For the text-containing cell, return its midpoint in (X, Y) coordinate format. 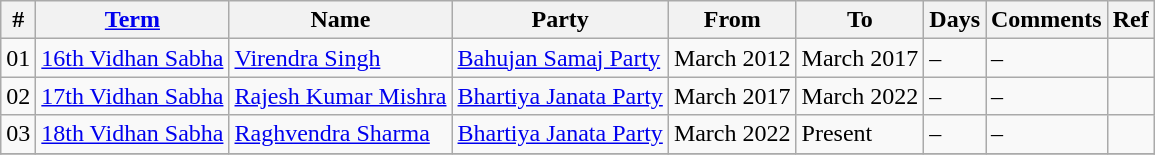
17th Vidhan Sabha (132, 96)
Raghvendra Sharma (340, 134)
March 2012 (732, 58)
Term (132, 20)
Party (560, 20)
# (18, 20)
01 (18, 58)
Present (860, 134)
Bahujan Samaj Party (560, 58)
Rajesh Kumar Mishra (340, 96)
Virendra Singh (340, 58)
18th Vidhan Sabha (132, 134)
Days (955, 20)
03 (18, 134)
To (860, 20)
02 (18, 96)
Ref (1130, 20)
Comments (1047, 20)
16th Vidhan Sabha (132, 58)
From (732, 20)
Name (340, 20)
